Extract the [X, Y] coordinate from the center of the cell holding the provided text.  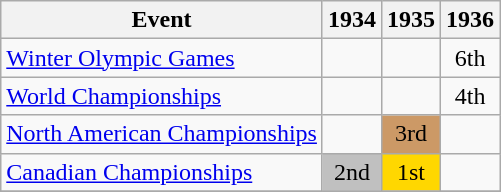
4th [470, 96]
Canadian Championships [162, 172]
2nd [352, 172]
1935 [412, 20]
World Championships [162, 96]
Winter Olympic Games [162, 58]
1934 [352, 20]
3rd [412, 134]
6th [470, 58]
1936 [470, 20]
Event [162, 20]
1st [412, 172]
North American Championships [162, 134]
